Provide the (X, Y) coordinate of the cell's center where the given text is located.  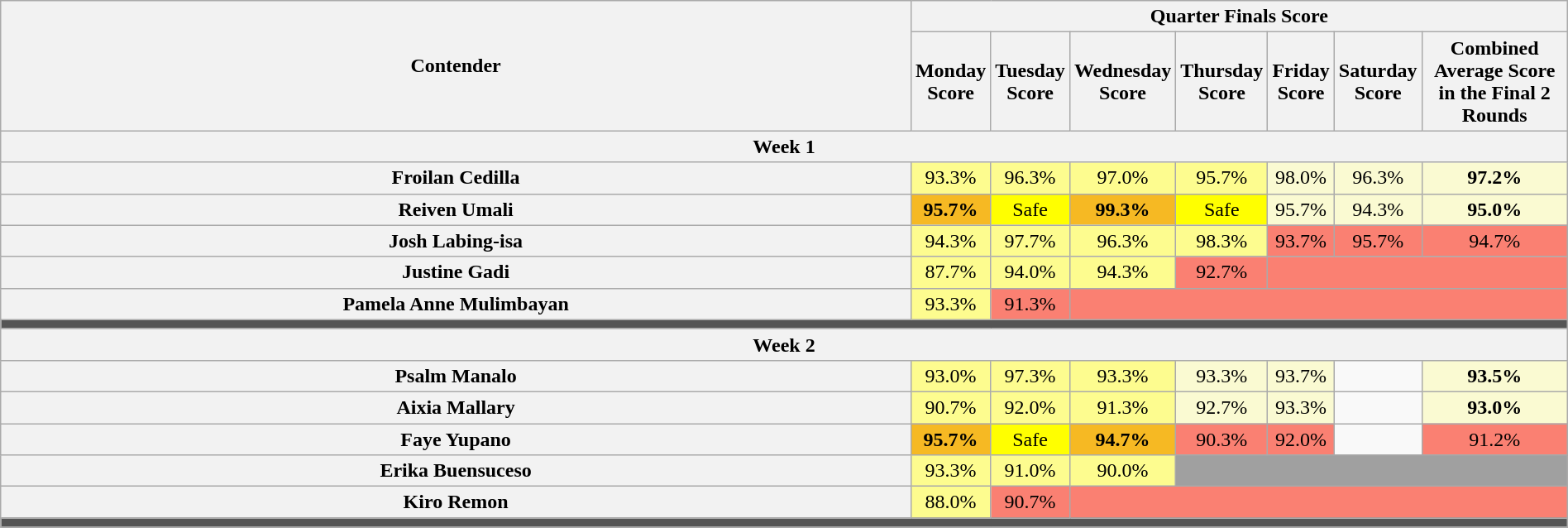
Week 2 (784, 344)
Quarter Finals Score (1239, 17)
Monday Score (950, 81)
Tuesday Score (1030, 81)
90.0% (1122, 471)
Wednesday Score (1122, 81)
94.0% (1030, 272)
Reiven Umali (457, 209)
Aixia Mallary (457, 407)
87.7% (950, 272)
98.0% (1301, 178)
Kiro Remon (457, 502)
88.0% (950, 502)
97.2% (1494, 178)
97.7% (1030, 241)
Josh Labing-isa (457, 241)
Week 1 (784, 146)
Erika Buensuceso (457, 471)
Froilan Cedilla (457, 178)
Pamela Anne Mulimbayan (457, 304)
Psalm Manalo (457, 376)
Contender (457, 66)
97.0% (1122, 178)
90.3% (1222, 439)
91.2% (1494, 439)
98.3% (1222, 241)
99.3% (1122, 209)
Thursday Score (1222, 81)
Faye Yupano (457, 439)
Friday Score (1301, 81)
95.0% (1494, 209)
Combined Average Score in the Final 2 Rounds (1494, 81)
93.5% (1494, 376)
97.3% (1030, 376)
91.0% (1030, 471)
Saturday Score (1378, 81)
Justine Gadi (457, 272)
